Return the [X, Y] coordinate for the center point of the cell that contains the specified text.  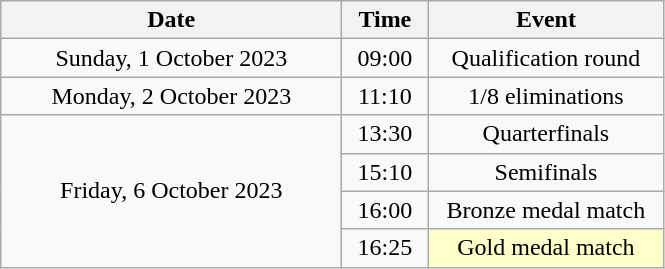
Quarterfinals [546, 134]
Event [546, 20]
Date [172, 20]
Monday, 2 October 2023 [172, 96]
Friday, 6 October 2023 [172, 191]
15:10 [385, 172]
Semifinals [546, 172]
16:25 [385, 248]
Gold medal match [546, 248]
16:00 [385, 210]
1/8 eliminations [546, 96]
09:00 [385, 58]
Bronze medal match [546, 210]
11:10 [385, 96]
13:30 [385, 134]
Sunday, 1 October 2023 [172, 58]
Qualification round [546, 58]
Time [385, 20]
